Return the (x, y) coordinate for the center point of the cell that contains the specified text.  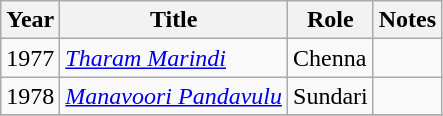
Role (331, 20)
Year (30, 20)
Chenna (331, 58)
Sundari (331, 96)
Manavoori Pandavulu (174, 96)
Tharam Marindi (174, 58)
Notes (407, 20)
1978 (30, 96)
1977 (30, 58)
Title (174, 20)
